Capture the cell that displays the provided text and extract its (x, y) central coordinate. 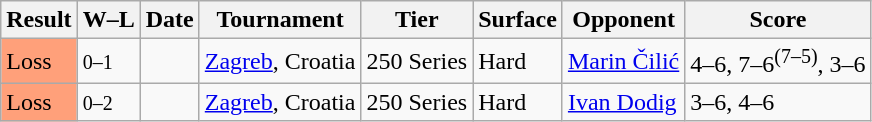
Tournament (280, 20)
W–L (108, 20)
4–6, 7–6(7–5), 3–6 (778, 62)
3–6, 4–6 (778, 102)
Tier (417, 20)
Ivan Dodig (623, 102)
0–2 (108, 102)
Score (778, 20)
Marin Čilić (623, 62)
Date (170, 20)
Result (39, 20)
Opponent (623, 20)
Surface (518, 20)
0–1 (108, 62)
